Return [X, Y] of the center of cell containing provided text 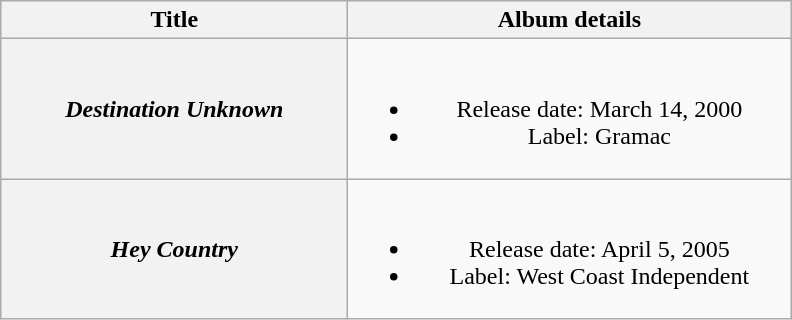
Hey Country [174, 249]
Destination Unknown [174, 109]
Album details [570, 20]
Release date: April 5, 2005Label: West Coast Independent [570, 249]
Title [174, 20]
Release date: March 14, 2000Label: Gramac [570, 109]
